Return the [X, Y] coordinate for the center point of the cell that contains the specified text.  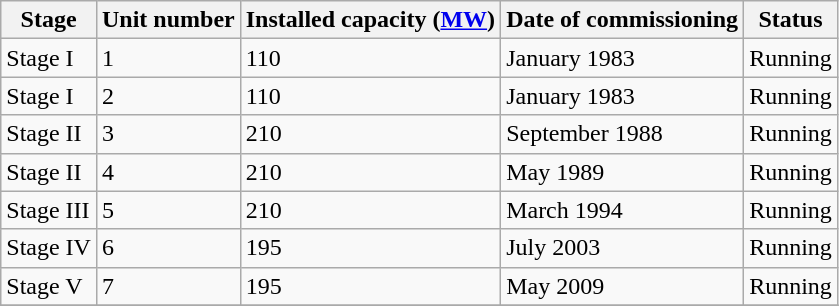
3 [168, 134]
September 1988 [622, 134]
Stage III [49, 210]
Unit number [168, 20]
5 [168, 210]
July 2003 [622, 248]
4 [168, 172]
6 [168, 248]
Stage IV [49, 248]
Status [791, 20]
2 [168, 96]
1 [168, 58]
Stage V [49, 286]
Installed capacity (MW) [370, 20]
March 1994 [622, 210]
Stage [49, 20]
Date of commissioning [622, 20]
May 2009 [622, 286]
7 [168, 286]
May 1989 [622, 172]
